From the cell containing the given text, extract its center point as [X, Y] coordinate. 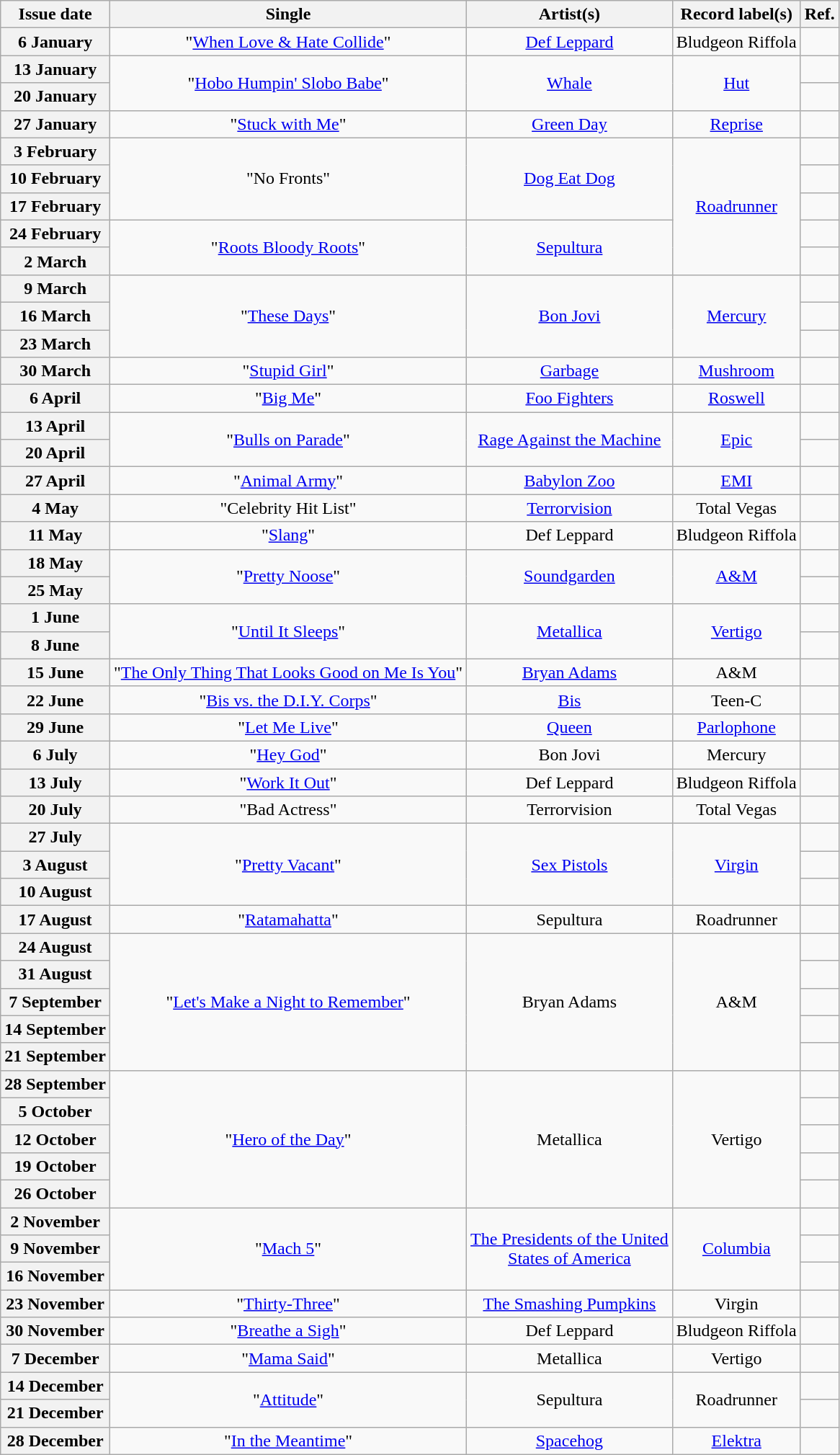
Reprise [736, 124]
"Celebrity Hit List" [288, 508]
"These Days" [288, 316]
7 December [55, 1358]
Ref. [820, 14]
17 February [55, 206]
20 April [55, 453]
"Stuck with Me" [288, 124]
28 September [55, 1084]
"When Love & Hate Collide" [288, 42]
Soundgarden [570, 577]
6 April [55, 399]
27 January [55, 124]
4 May [55, 508]
Sex Pistols [570, 865]
5 October [55, 1111]
"Slang" [288, 535]
"Pretty Noose" [288, 577]
"Stupid Girl" [288, 371]
Artist(s) [570, 14]
Epic [736, 440]
13 January [55, 69]
23 March [55, 344]
31 August [55, 974]
"Hero of the Day" [288, 1139]
"Thirty-Three" [288, 1304]
13 April [55, 426]
28 December [55, 1441]
16 November [55, 1276]
10 August [55, 892]
22 June [55, 700]
7 September [55, 1002]
"Hobo Humpin' Slobo Babe" [288, 83]
Babylon Zoo [570, 481]
"Ratamahatta" [288, 920]
Elektra [736, 1441]
15 June [55, 672]
21 December [55, 1413]
29 June [55, 727]
2 March [55, 261]
The Smashing Pumpkins [570, 1304]
Columbia [736, 1249]
23 November [55, 1304]
"Big Me" [288, 399]
"Until It Sleeps" [288, 631]
Single [288, 14]
20 July [55, 810]
"In the Meantime" [288, 1441]
"The Only Thing That Looks Good on Me Is You" [288, 672]
17 August [55, 920]
"Bis vs. the D.I.Y. Corps" [288, 700]
26 October [55, 1193]
Dog Eat Dog [570, 179]
24 August [55, 947]
10 February [55, 179]
"Let's Make a Night to Remember" [288, 1002]
"Mach 5" [288, 1249]
EMI [736, 481]
6 July [55, 755]
"No Fronts" [288, 179]
Rage Against the Machine [570, 440]
"Bulls on Parade" [288, 440]
11 May [55, 535]
"Breathe a Sigh" [288, 1331]
Queen [570, 727]
2 November [55, 1222]
30 March [55, 371]
13 July [55, 782]
Green Day [570, 124]
Whale [570, 83]
3 August [55, 865]
Roswell [736, 399]
16 March [55, 316]
"Work It Out" [288, 782]
27 July [55, 837]
"Attitude" [288, 1400]
Parlophone [736, 727]
9 March [55, 288]
12 October [55, 1139]
"Hey God" [288, 755]
Garbage [570, 371]
"Let Me Live" [288, 727]
Spacehog [570, 1441]
25 May [55, 590]
14 December [55, 1386]
Hut [736, 83]
Teen-C [736, 700]
30 November [55, 1331]
Bis [570, 700]
6 January [55, 42]
14 September [55, 1029]
19 October [55, 1166]
24 February [55, 233]
The Presidents of the UnitedStates of America [570, 1249]
"Roots Bloody Roots" [288, 247]
20 January [55, 97]
Record label(s) [736, 14]
Issue date [55, 14]
"Bad Actress" [288, 810]
3 February [55, 151]
Mushroom [736, 371]
Foo Fighters [570, 399]
"Animal Army" [288, 481]
9 November [55, 1249]
8 June [55, 645]
21 September [55, 1056]
"Mama Said" [288, 1358]
27 April [55, 481]
18 May [55, 563]
1 June [55, 618]
"Pretty Vacant" [288, 865]
